Detect which cell encompasses the target text, then output its (X, Y) center coordinate. 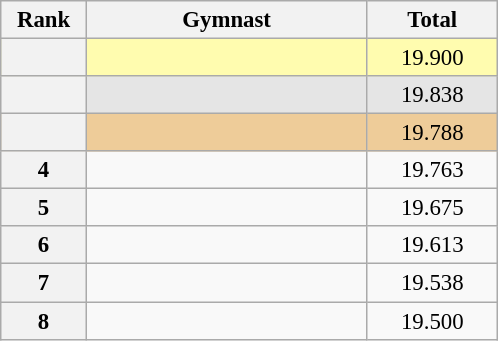
4 (44, 170)
5 (44, 208)
Gymnast (226, 20)
19.763 (432, 170)
19.788 (432, 133)
Rank (44, 20)
19.500 (432, 321)
19.675 (432, 208)
19.613 (432, 245)
6 (44, 245)
7 (44, 283)
19.838 (432, 95)
19.538 (432, 283)
19.900 (432, 58)
8 (44, 321)
Total (432, 20)
